Search for the cell housing the specified text and yield its [x, y] center coordinate. 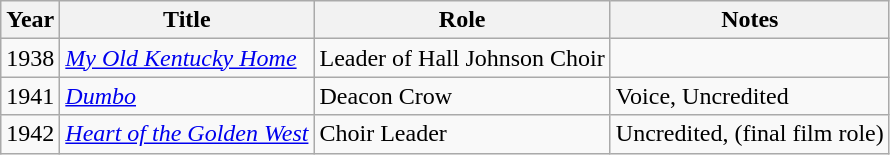
Voice, Uncredited [750, 96]
1942 [30, 134]
Deacon Crow [462, 96]
1938 [30, 58]
Leader of Hall Johnson Choir [462, 58]
My Old Kentucky Home [187, 58]
Uncredited, (final film role) [750, 134]
Choir Leader [462, 134]
Role [462, 20]
Dumbo [187, 96]
Notes [750, 20]
1941 [30, 96]
Title [187, 20]
Heart of the Golden West [187, 134]
Year [30, 20]
